Locate the cell with the specified text and output its (x, y) center coordinate. 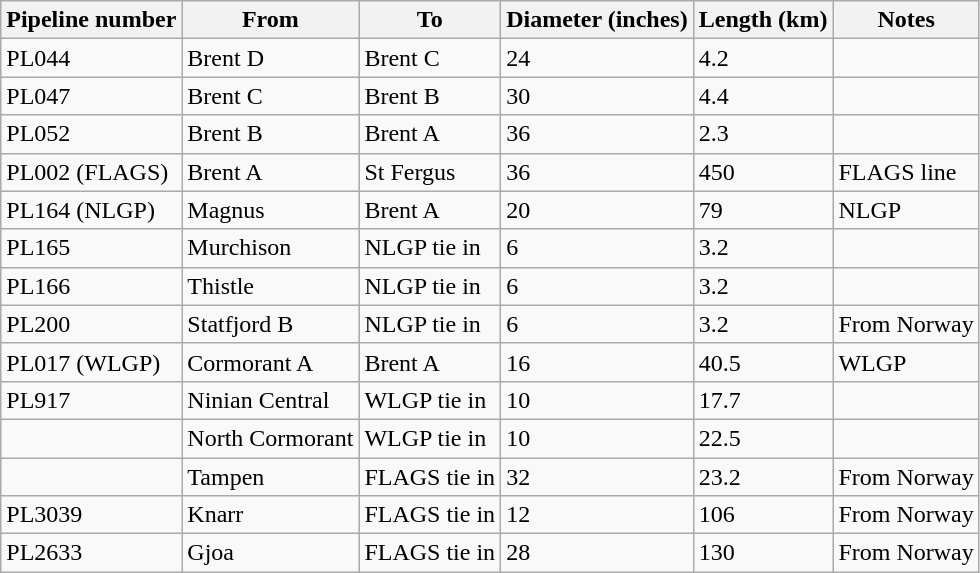
22.5 (763, 438)
450 (763, 172)
NLGP (906, 210)
2.3 (763, 134)
24 (598, 58)
Diameter (inches) (598, 20)
40.5 (763, 362)
WLGP (906, 362)
16 (598, 362)
Murchison (270, 248)
St Fergus (430, 172)
PL017 (WLGP) (92, 362)
From (270, 20)
130 (763, 553)
28 (598, 553)
Brent D (270, 58)
PL166 (92, 286)
Gjoa (270, 553)
Knarr (270, 515)
PL047 (92, 96)
23.2 (763, 477)
79 (763, 210)
Magnus (270, 210)
Ninian Central (270, 400)
PL3039 (92, 515)
Notes (906, 20)
PL002 (FLAGS) (92, 172)
Pipeline number (92, 20)
PL200 (92, 324)
Cormorant A (270, 362)
Length (km) (763, 20)
Tampen (270, 477)
17.7 (763, 400)
PL165 (92, 248)
32 (598, 477)
North Cormorant (270, 438)
PL052 (92, 134)
30 (598, 96)
PL164 (NLGP) (92, 210)
20 (598, 210)
FLAGS line (906, 172)
PL2633 (92, 553)
4.2 (763, 58)
106 (763, 515)
PL917 (92, 400)
4.4 (763, 96)
12 (598, 515)
Thistle (270, 286)
To (430, 20)
Statfjord B (270, 324)
PL044 (92, 58)
